Detect which cell encompasses the target text, then output its (x, y) center coordinate. 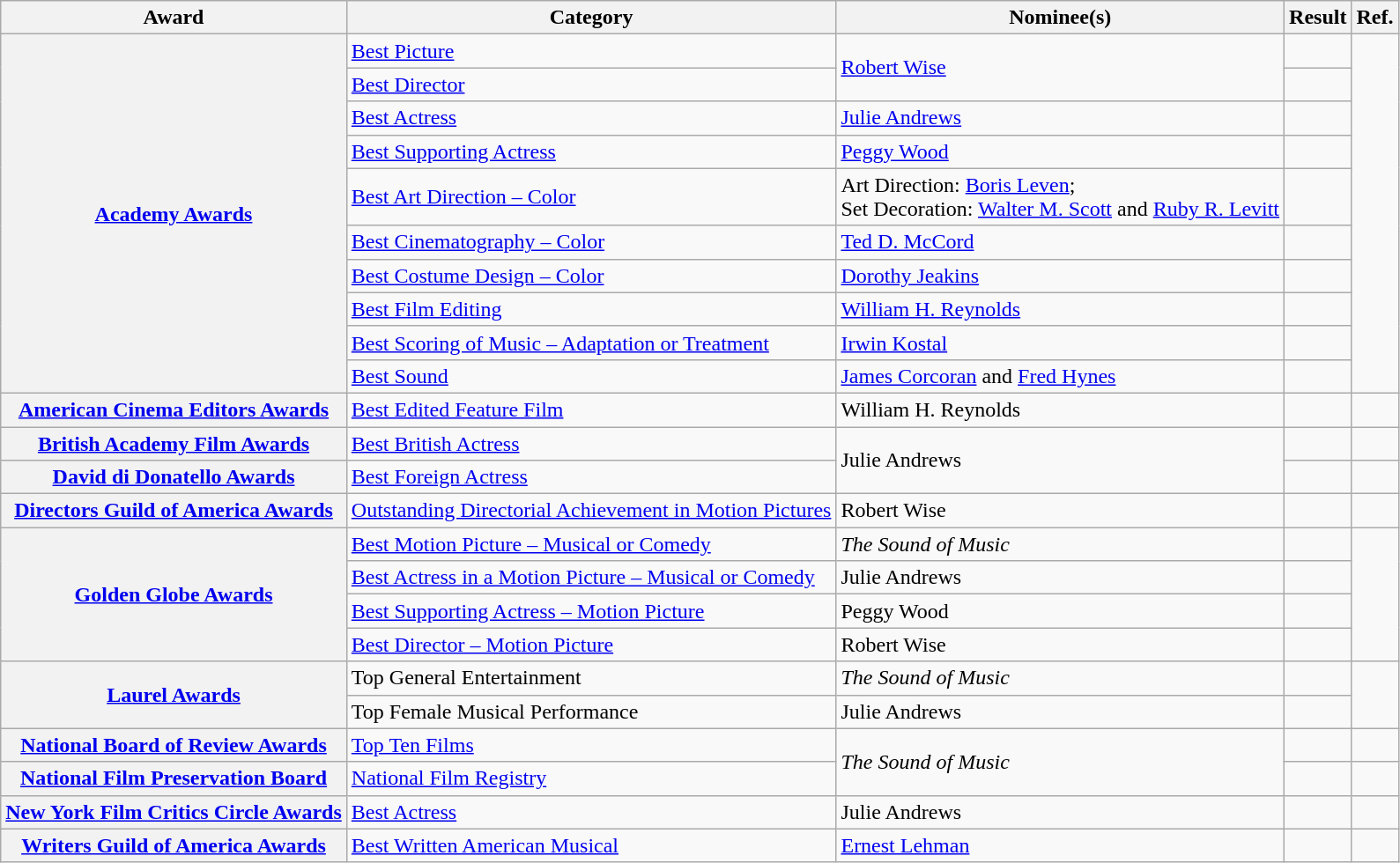
David di Donatello Awards (174, 477)
Top Female Musical Performance (591, 712)
Golden Globe Awards (174, 594)
Best Film Editing (591, 309)
National Film Preservation Board (174, 778)
Best Sound (591, 376)
Directors Guild of America Awards (174, 511)
New York Film Critics Circle Awards (174, 812)
James Corcoran and Fred Hynes (1061, 376)
Best Director (591, 85)
Dorothy Jeakins (1061, 276)
Best Scoring of Music – Adaptation or Treatment (591, 343)
Award (174, 18)
Ted D. McCord (1061, 242)
Best Supporting Actress – Motion Picture (591, 611)
British Academy Film Awards (174, 443)
Top Ten Films (591, 745)
Outstanding Directorial Achievement in Motion Pictures (591, 511)
Ernest Lehman (1061, 845)
Best Written American Musical (591, 845)
Top General Entertainment (591, 678)
Best Motion Picture – Musical or Comedy (591, 544)
Result (1318, 18)
National Film Registry (591, 778)
Ref. (1374, 18)
Academy Awards (174, 214)
Nominee(s) (1061, 18)
Category (591, 18)
National Board of Review Awards (174, 745)
Best Edited Feature Film (591, 409)
Best Cinematography – Color (591, 242)
Best Director – Motion Picture (591, 645)
Best Actress in a Motion Picture – Musical or Comedy (591, 578)
Best Picture (591, 51)
Irwin Kostal (1061, 343)
Laurel Awards (174, 695)
American Cinema Editors Awards (174, 409)
Writers Guild of America Awards (174, 845)
Best British Actress (591, 443)
Best Foreign Actress (591, 477)
Best Costume Design – Color (591, 276)
Best Art Direction – Color (591, 197)
Best Supporting Actress (591, 151)
Art Direction: Boris Leven; Set Decoration: Walter M. Scott and Ruby R. Levitt (1061, 197)
